Pinpoint the cell where the given text exists, returning its (x, y) midpoint coordinate. 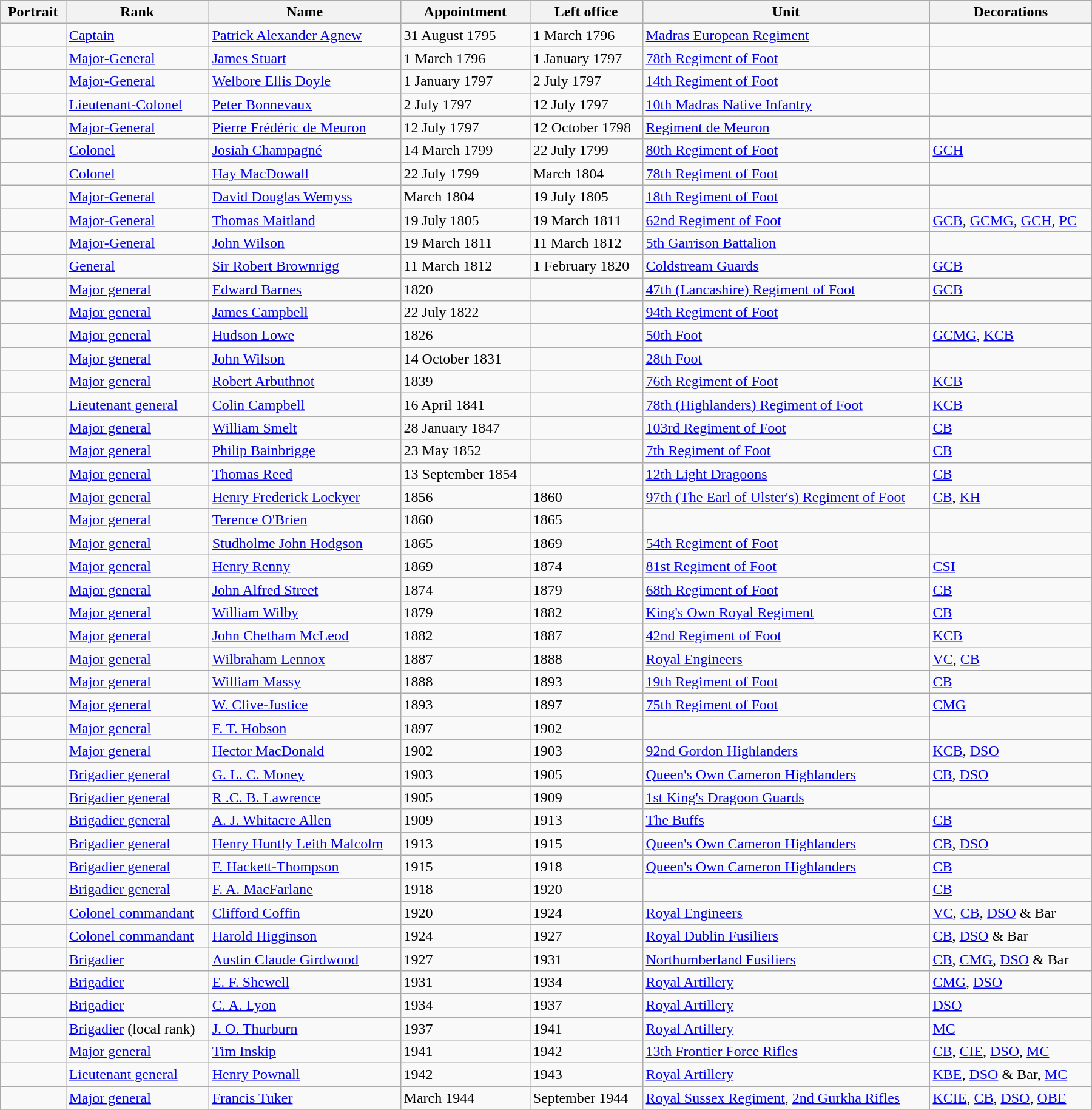
Henry Pownall (305, 1075)
Austin Claude Girdwood (305, 959)
Studholme John Hodgson (305, 543)
14 March 1799 (465, 151)
Colin Campbell (305, 405)
Decorations (1011, 12)
Captain (137, 35)
Royal Sussex Regiment, 2nd Gurkha Rifles (786, 1098)
1839 (465, 382)
14 October 1831 (465, 359)
103rd Regiment of Foot (786, 428)
54th Regiment of Foot (786, 543)
F. A. MacFarlane (305, 890)
22 July 1822 (465, 313)
76th Regiment of Foot (786, 382)
1943 (586, 1075)
Henry Frederick Lockyer (305, 497)
KBE, DSO & Bar, MC (1011, 1075)
Edward Barnes (305, 289)
Thomas Maitland (305, 220)
Portrait (33, 12)
1 February 1820 (586, 266)
CMG (1011, 705)
VC, CB, DSO & Bar (1011, 913)
Pierre Frédéric de Meuron (305, 127)
Name (305, 12)
12th Light Dragoons (786, 474)
7th Regiment of Foot (786, 451)
The Buffs (786, 821)
Francis Tuker (305, 1098)
VC, CB (1011, 658)
Lieutenant-Colonel (137, 104)
Royal Dublin Fusiliers (786, 936)
Terence O'Brien (305, 520)
68th Regiment of Foot (786, 589)
42nd Regiment of Foot (786, 635)
CB, KH (1011, 497)
David Douglas Wemyss (305, 197)
28 January 1847 (465, 428)
Coldstream Guards (786, 266)
47th (Lancashire) Regiment of Foot (786, 289)
Brigadier (local rank) (137, 1029)
CSI (1011, 566)
March 1944 (465, 1098)
William Wilby (305, 612)
KCIE, CB, DSO, OBE (1011, 1098)
James Stuart (305, 58)
Hudson Lowe (305, 336)
Clifford Coffin (305, 913)
Hay MacDowall (305, 174)
31 August 1795 (465, 35)
Josiah Champagné (305, 151)
Peter Bonnevaux (305, 104)
Tim Inskip (305, 1052)
General (137, 266)
Welbore Ellis Doyle (305, 81)
Madras European Regiment (786, 35)
GCMG, KCB (1011, 336)
Philip Bainbrigge (305, 451)
5th Garrison Battalion (786, 243)
75th Regiment of Foot (786, 705)
13 September 1854 (465, 474)
DSO (1011, 1005)
Henry Huntly Leith Malcolm (305, 844)
97th (The Earl of Ulster's) Regiment of Foot (786, 497)
18th Regiment of Foot (786, 197)
Robert Arbuthnot (305, 382)
F. Hackett-Thompson (305, 867)
Unit (786, 12)
1856 (465, 497)
CB, CIE, DSO, MC (1011, 1052)
94th Regiment of Foot (786, 313)
J. O. Thurburn (305, 1029)
CB, CMG, DSO & Bar (1011, 959)
GCB, GCMG, GCH, PC (1011, 220)
F. T. Hobson (305, 728)
Sir Robert Brownrigg (305, 266)
Patrick Alexander Agnew (305, 35)
King's Own Royal Regiment (786, 612)
92nd Gordon Highlanders (786, 751)
1820 (465, 289)
G. L. C. Money (305, 774)
W. Clive-Justice (305, 705)
12 October 1798 (586, 127)
10th Madras Native Infantry (786, 104)
Wilbraham Lennox (305, 658)
GCH (1011, 151)
C. A. Lyon (305, 1005)
John Chetham McLeod (305, 635)
KCB, DSO (1011, 751)
E. F. Shewell (305, 982)
16 April 1841 (465, 405)
Left office (586, 12)
William Massy (305, 682)
Harold Higginson (305, 936)
MC (1011, 1029)
28th Foot (786, 359)
23 May 1852 (465, 451)
Appointment (465, 12)
19th Regiment of Foot (786, 682)
September 1944 (586, 1098)
78th (Highlanders) Regiment of Foot (786, 405)
Rank (137, 12)
Regiment de Meuron (786, 127)
A. J. Whitacre Allen (305, 821)
62nd Regiment of Foot (786, 220)
81st Regiment of Foot (786, 566)
Hector MacDonald (305, 751)
1st King's Dragoon Guards (786, 797)
Henry Renny (305, 566)
14th Regiment of Foot (786, 81)
1826 (465, 336)
Thomas Reed (305, 474)
R .C. B. Lawrence (305, 797)
CMG, DSO (1011, 982)
CB, DSO & Bar (1011, 936)
50th Foot (786, 336)
James Campbell (305, 313)
William Smelt (305, 428)
Northumberland Fusiliers (786, 959)
13th Frontier Force Rifles (786, 1052)
80th Regiment of Foot (786, 151)
John Alfred Street (305, 589)
